Search for the cell housing the specified text and yield its (x, y) center coordinate. 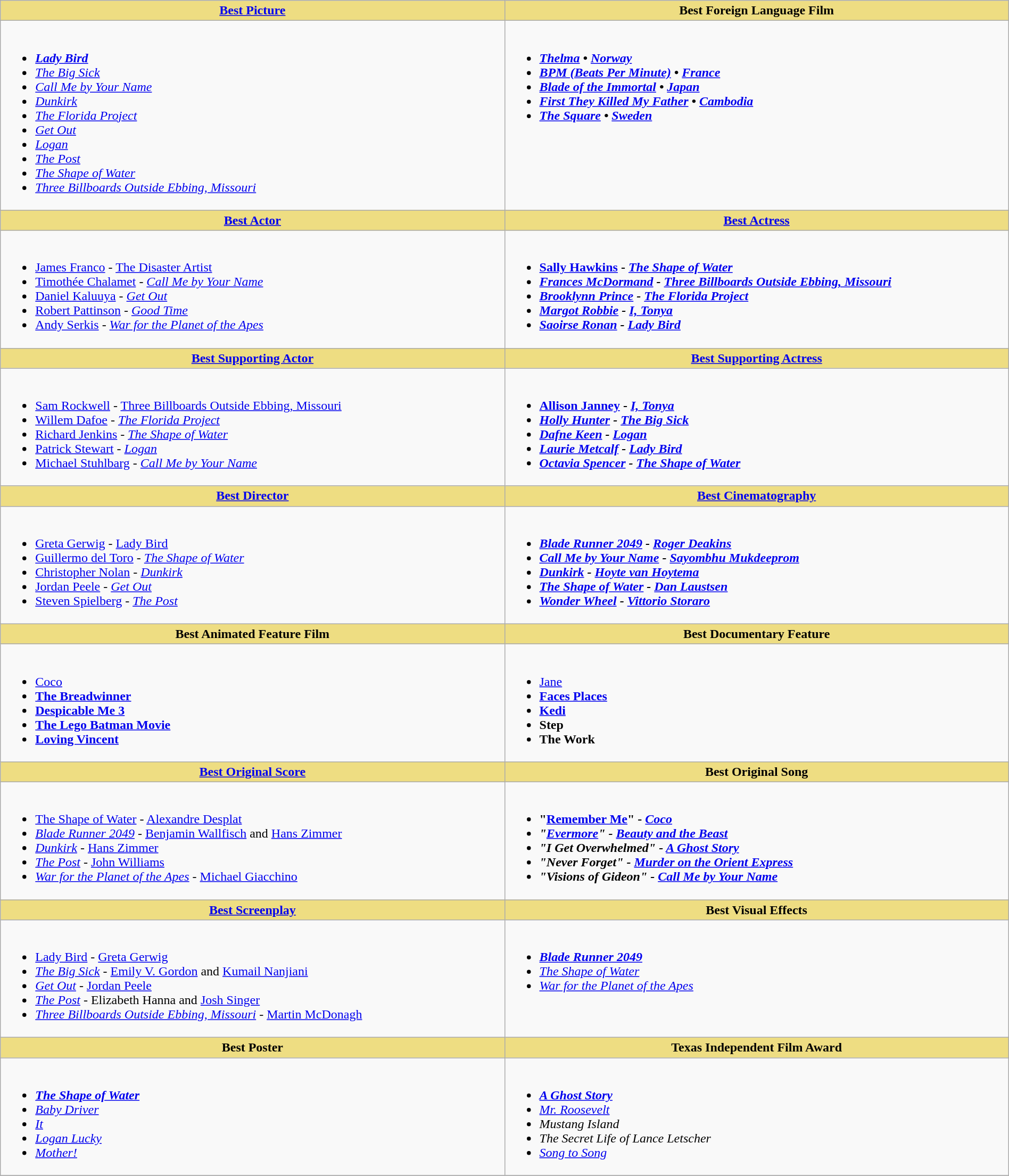
Best Documentary Feature (757, 634)
Best Supporting Actor (252, 358)
CocoThe BreadwinnerDespicable Me 3The Lego Batman MovieLoving Vincent (252, 702)
Greta Gerwig - Lady BirdGuillermo del Toro - The Shape of WaterChristopher Nolan - DunkirkJordan Peele - Get OutSteven Spielberg - The Post (252, 565)
Best Original Score (252, 772)
Texas Independent Film Award (757, 1048)
Best Animated Feature Film (252, 634)
Best Director (252, 496)
Best Visual Effects (757, 909)
Lady BirdThe Big SickCall Me by Your NameDunkirkThe Florida ProjectGet OutLoganThe PostThe Shape of WaterThree Billboards Outside Ebbing, Missouri (252, 115)
Best Original Song (757, 772)
Best Poster (252, 1048)
Allison Janney - I, TonyaHolly Hunter - The Big SickDafne Keen - LoganLaurie Metcalf - Lady BirdOctavia Spencer - The Shape of Water (757, 427)
Best Picture (252, 11)
JaneFaces PlacesKediStepThe Work (757, 702)
Best Foreign Language Film (757, 11)
Thelma • NorwayBPM (Beats Per Minute) • FranceBlade of the Immortal • JapanFirst They Killed My Father • CambodiaThe Square • Sweden (757, 115)
Best Cinematography (757, 496)
Best Actor (252, 220)
Best Supporting Actress (757, 358)
Best Actress (757, 220)
The Shape of WaterBaby DriverItLogan LuckyMother! (252, 1116)
Best Screenplay (252, 909)
A Ghost StoryMr. RooseveltMustang IslandThe Secret Life of Lance LetscherSong to Song (757, 1116)
Blade Runner 2049The Shape of WaterWar for the Planet of the Apes (757, 979)
